Extract the [x, y] coordinate from the center of the cell holding the provided text.  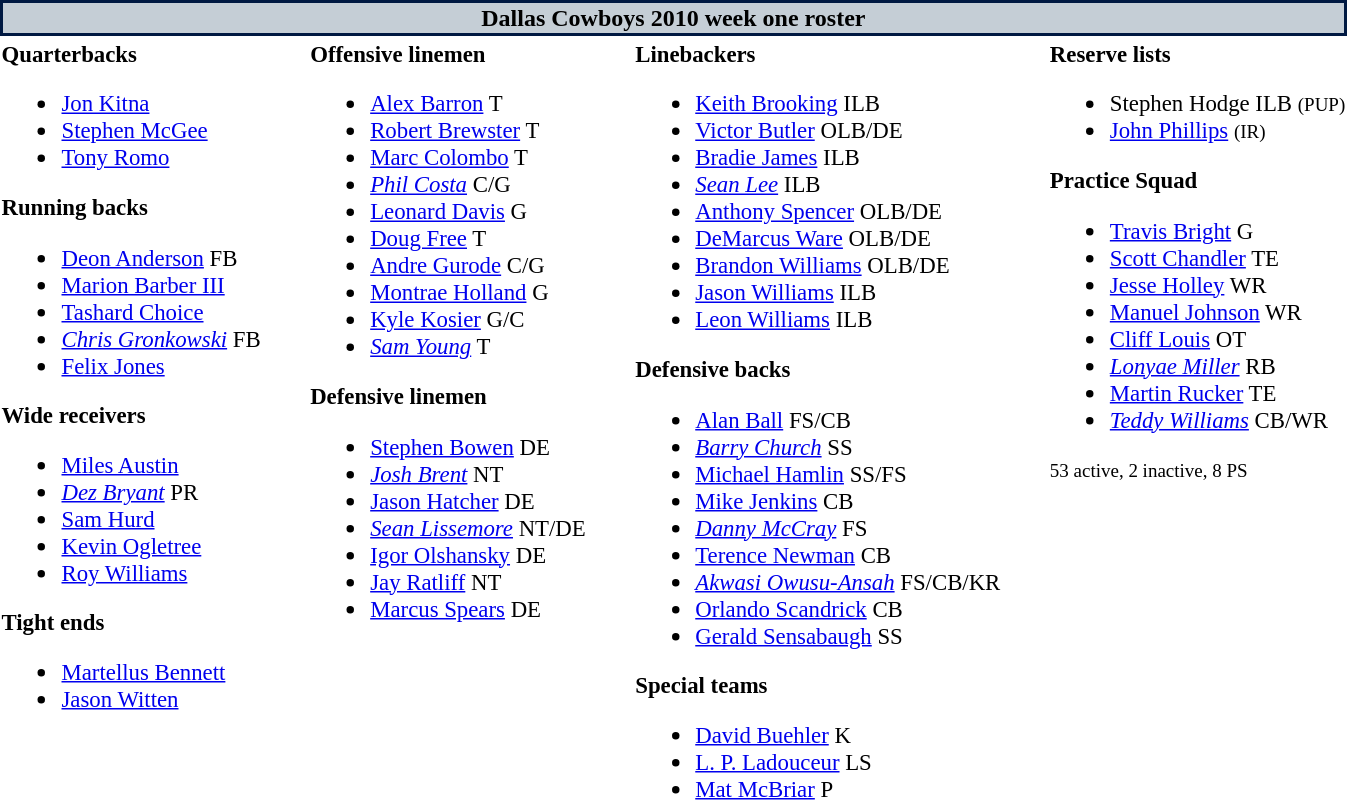
Dallas Cowboys 2010 week one roster [674, 18]
